Extract the [x, y] coordinate from the center of the cell holding the provided text.  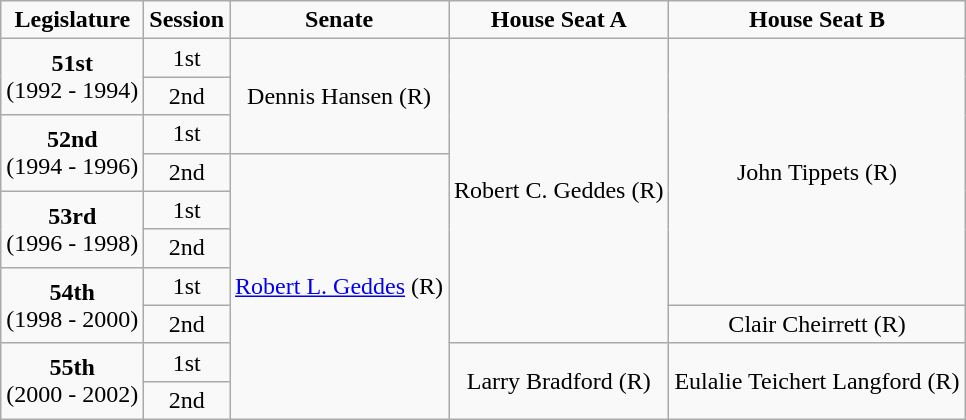
55th (2000 - 2002) [72, 381]
Robert C. Geddes (R) [559, 191]
Larry Bradford (R) [559, 381]
Robert L. Geddes (R) [340, 286]
Legislature [72, 20]
Dennis Hansen (R) [340, 96]
53rd (1996 - 1998) [72, 229]
Session [187, 20]
Eulalie Teichert Langford (R) [817, 381]
Clair Cheirrett (R) [817, 324]
John Tippets (R) [817, 172]
52nd (1994 - 1996) [72, 153]
Senate [340, 20]
54th (1998 - 2000) [72, 305]
House Seat B [817, 20]
51st (1992 - 1994) [72, 77]
House Seat A [559, 20]
